From the cell containing the given text, extract its center point as [x, y] coordinate. 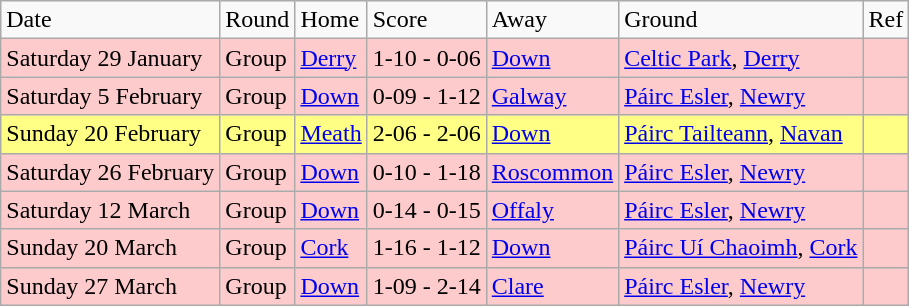
Ground [741, 20]
Saturday 26 February [110, 172]
Saturday 29 January [110, 58]
Sunday 20 March [110, 248]
1-10 - 0-06 [426, 58]
0-10 - 1-18 [426, 172]
Páirc Tailteann, Navan [741, 134]
Sunday 20 February [110, 134]
Cork [331, 248]
1-09 - 2-14 [426, 286]
Offaly [552, 210]
Sunday 27 March [110, 286]
0-14 - 0-15 [426, 210]
Away [552, 20]
Ref [886, 20]
Saturday 12 March [110, 210]
Derry [331, 58]
Clare [552, 286]
Round [258, 20]
2-06 - 2-06 [426, 134]
Páirc Uí Chaoimh, Cork [741, 248]
Home [331, 20]
Score [426, 20]
0-09 - 1-12 [426, 96]
Date [110, 20]
Meath [331, 134]
1-16 - 1-12 [426, 248]
Celtic Park, Derry [741, 58]
Roscommon [552, 172]
Saturday 5 February [110, 96]
Galway [552, 96]
